Output the (X, Y) coordinate of the center of the cell containing the given text.  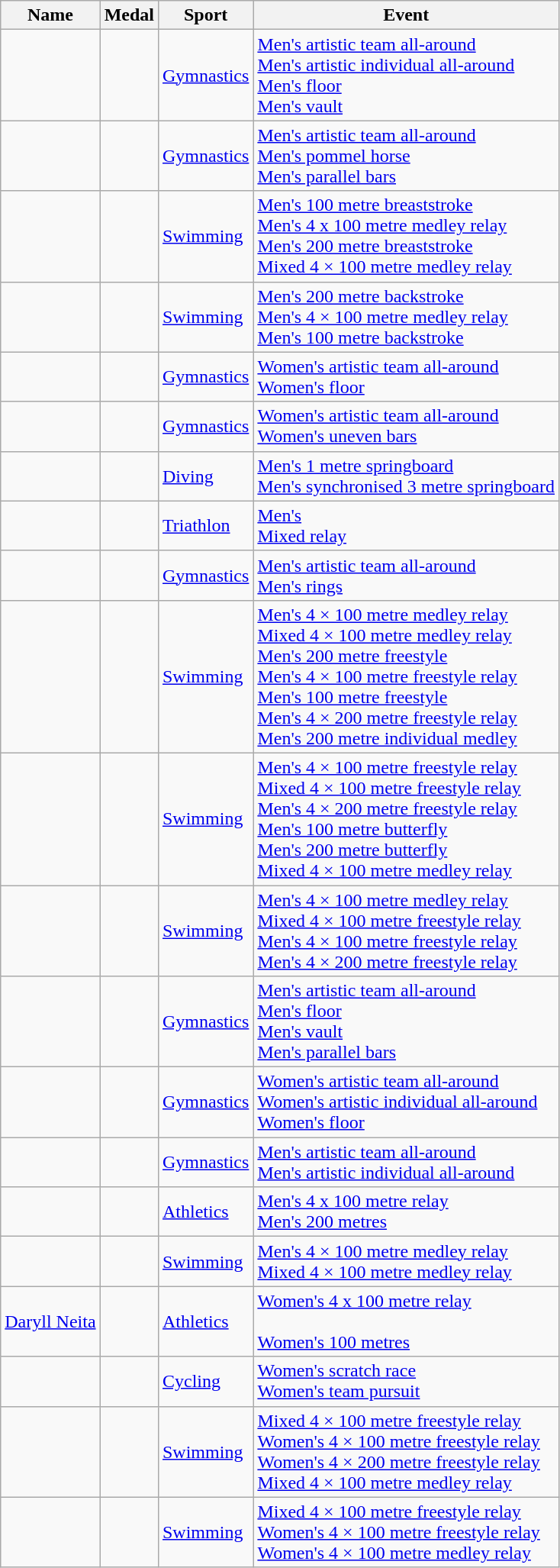
Men's 100 metre breaststrokeMen's 4 x 100 metre medley relayMen's 200 metre breaststrokeMixed 4 × 100 metre medley relay (406, 237)
Daryll Neita (50, 1321)
Medal (129, 15)
Name (50, 15)
Women's artistic team all-aroundWomen's floor (406, 377)
Men's artistic team all-aroundMen's pommel horseMen's parallel bars (406, 156)
Women's 4 x 100 metre relayWomen's 100 metres (406, 1321)
Men's artistic team all-aroundMen's floorMen's vaultMen's parallel bars (406, 1021)
Cycling (205, 1382)
Diving (205, 476)
Event (406, 15)
Men's 1 metre springboardMen's synchronised 3 metre springboard (406, 476)
Men's artistic team all-aroundMen's artistic individual all-aroundMen's floorMen's vault (406, 75)
Men'sMixed relay (406, 525)
Men's artistic team all-aroundMen's artistic individual all-around (406, 1162)
Mixed 4 × 100 metre freestyle relayWomen's 4 × 100 metre freestyle relayWomen's 4 × 100 metre medley relay (406, 1532)
Sport (205, 15)
Women's artistic team all-aroundWomen's uneven bars (406, 426)
Triathlon (205, 525)
Mixed 4 × 100 metre freestyle relayWomen's 4 × 100 metre freestyle relayWomen's 4 × 200 metre freestyle relayMixed 4 × 100 metre medley relay (406, 1452)
Men's 4 x 100 metre relayMen's 200 metres (406, 1212)
Men's artistic team all-aroundMen's rings (406, 576)
Men's 4 × 100 metre medley relayMixed 4 × 100 metre freestyle relayMen's 4 × 100 metre freestyle relayMen's 4 × 200 metre freestyle relay (406, 931)
Men's 4 × 100 metre medley relayMixed 4 × 100 metre medley relay (406, 1261)
Women's scratch raceWomen's team pursuit (406, 1382)
Women's artistic team all-aroundWomen's artistic individual all-aroundWomen's floor (406, 1102)
Men's 200 metre backstrokeMen's 4 × 100 metre medley relayMen's 100 metre backstroke (406, 317)
